Scan for the cell matching the given text and deliver its (X, Y) coordinate at center. 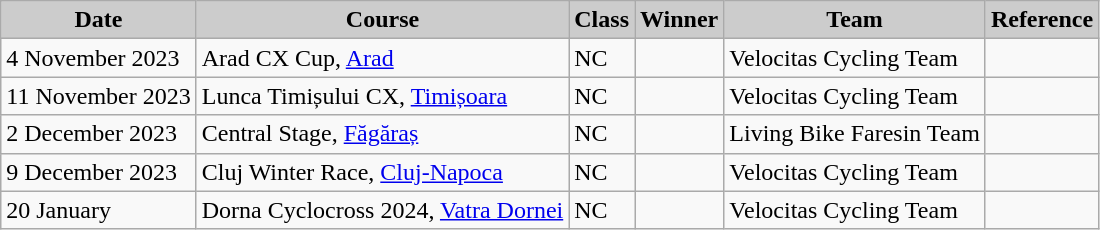
Arad CX Cup, Arad (382, 58)
Lunca Timișului CX, Timișoara (382, 96)
11 November 2023 (98, 96)
Date (98, 20)
Team (855, 20)
Class (602, 20)
2 December 2023 (98, 134)
Living Bike Faresin Team (855, 134)
4 November 2023 (98, 58)
Reference (1042, 20)
Course (382, 20)
Winner (678, 20)
9 December 2023 (98, 172)
Cluj Winter Race, Cluj-Napoca (382, 172)
Dorna Cyclocross 2024, Vatra Dornei (382, 210)
Central Stage, Făgăraș (382, 134)
20 January (98, 210)
